Find where the given text appears and provide that cell's center as (X, Y) coordinate. 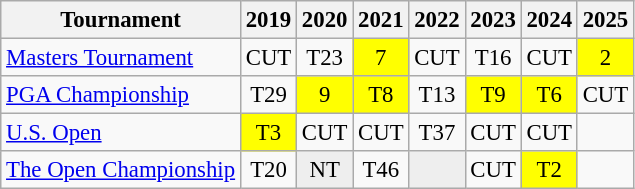
T13 (437, 95)
T6 (549, 95)
Tournament (121, 20)
PGA Championship (121, 95)
2 (605, 58)
T29 (268, 95)
7 (381, 58)
2024 (549, 20)
The Open Championship (121, 170)
9 (325, 95)
T37 (437, 133)
2022 (437, 20)
T8 (381, 95)
T20 (268, 170)
T3 (268, 133)
2021 (381, 20)
2023 (493, 20)
2020 (325, 20)
T2 (549, 170)
T16 (493, 58)
NT (325, 170)
T46 (381, 170)
T23 (325, 58)
2025 (605, 20)
U.S. Open (121, 133)
2019 (268, 20)
T9 (493, 95)
Masters Tournament (121, 58)
